Provide the (x, y) coordinate of the cell's center where the given text is located.  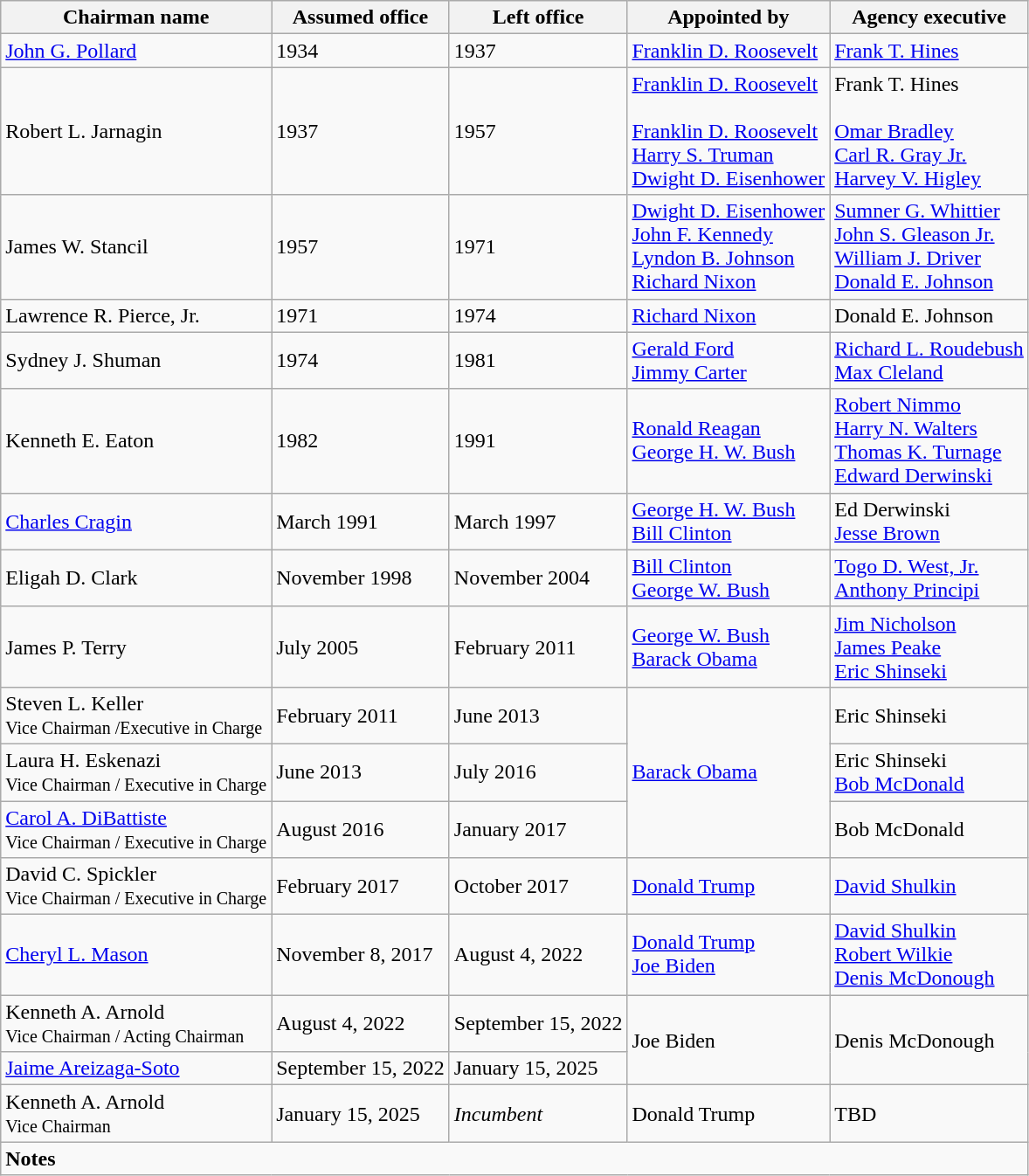
David ShulkinRobert WilkieDenis McDonough (929, 955)
Charles Cragin (136, 521)
David C. SpicklerVice Chairman / Executive in Charge (136, 886)
Cheryl L. Mason (136, 955)
Joe Biden (729, 1040)
Bob McDonald (929, 828)
Notes (515, 1159)
Assumed office (361, 17)
Togo D. West, Jr.Anthony Principi (929, 578)
November 2004 (538, 578)
Appointed by (729, 17)
James W. Stancil (136, 246)
TBD (929, 1113)
July 2016 (538, 772)
1991 (538, 440)
Franklin D. Roosevelt (729, 51)
Laura H. EskenaziVice Chairman / Executive in Charge (136, 772)
John G. Pollard (136, 51)
Kenneth E. Eaton (136, 440)
November 1998 (361, 578)
Eligah D. Clark (136, 578)
George W. BushBarack Obama (729, 647)
Richard L. RoudebushMax Cleland (929, 360)
February 2017 (361, 886)
Incumbent (538, 1113)
Jaime Areizaga-Soto (136, 1069)
Steven L. KellerVice Chairman /Executive in Charge (136, 715)
March 1991 (361, 521)
David Shulkin (929, 886)
Denis McDonough (929, 1040)
Eric ShinsekiBob McDonald (929, 772)
Left office (538, 17)
November 8, 2017 (361, 955)
1934 (361, 51)
Chairman name (136, 17)
George H. W. BushBill Clinton (729, 521)
Bill ClintonGeorge W. Bush (729, 578)
March 1997 (538, 521)
Lawrence R. Pierce, Jr. (136, 315)
Kenneth A. ArnoldVice Chairman / Acting Chairman (136, 1024)
January 2017 (538, 828)
Frank T. HinesOmar Bradley Carl R. Gray Jr. Harvey V. Higley (929, 131)
Sydney J. Shuman (136, 360)
Gerald FordJimmy Carter (729, 360)
Barack Obama (729, 772)
Eric Shinseki (929, 715)
Ronald ReaganGeorge H. W. Bush (729, 440)
Agency executive (929, 17)
Robert L. Jarnagin (136, 131)
1982 (361, 440)
Robert NimmoHarry N. WaltersThomas K. TurnageEdward Derwinski (929, 440)
Jim NicholsonJames PeakeEric Shinseki (929, 647)
October 2017 (538, 886)
Ed DerwinskiJesse Brown (929, 521)
Carol A. DiBattisteVice Chairman / Executive in Charge (136, 828)
Sumner G. WhittierJohn S. Gleason Jr.William J. DriverDonald E. Johnson (929, 246)
Donald E. Johnson (929, 315)
August 2016 (361, 828)
Dwight D. EisenhowerJohn F. KennedyLyndon B. JohnsonRichard Nixon (729, 246)
July 2005 (361, 647)
Richard Nixon (729, 315)
Franklin D. RooseveltFranklin D. Roosevelt Harry S. Truman Dwight D. Eisenhower (729, 131)
James P. Terry (136, 647)
1981 (538, 360)
Kenneth A. ArnoldVice Chairman (136, 1113)
Donald TrumpJoe Biden (729, 955)
Frank T. Hines (929, 51)
